Locate the cell with the specified text and output its [x, y] center coordinate. 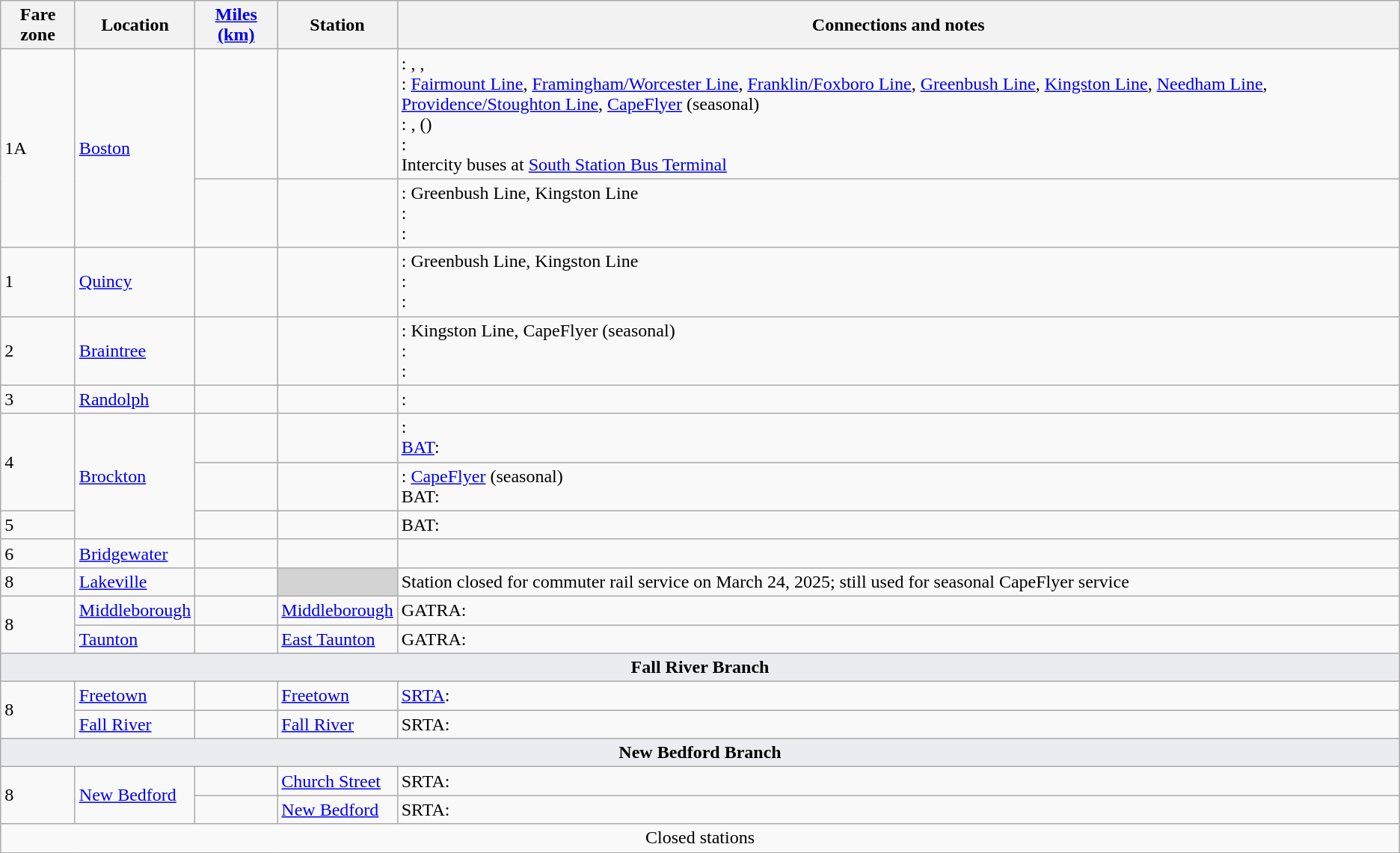
3 [38, 399]
Miles (km) [236, 25]
Brockton [135, 476]
: CapeFlyer (seasonal) BAT: [898, 486]
6 [38, 553]
Bridgewater [135, 553]
5 [38, 525]
Randolph [135, 399]
Location [135, 25]
Quincy [135, 282]
: Kingston Line, CapeFlyer (seasonal): : [898, 351]
Boston [135, 148]
2 [38, 351]
Closed stations [700, 838]
Fall River Branch [700, 668]
: BAT: [898, 438]
BAT: [898, 525]
Taunton [135, 639]
Connections and notes [898, 25]
1 [38, 282]
Braintree [135, 351]
Fare zone [38, 25]
Station [337, 25]
Lakeville [135, 582]
4 [38, 462]
1A [38, 148]
: [898, 399]
Station closed for commuter rail service on March 24, 2025; still used for seasonal CapeFlyer service [898, 582]
East Taunton [337, 639]
Church Street [337, 781]
New Bedford Branch [700, 753]
